Detect which cell encompasses the target text, then output its (x, y) center coordinate. 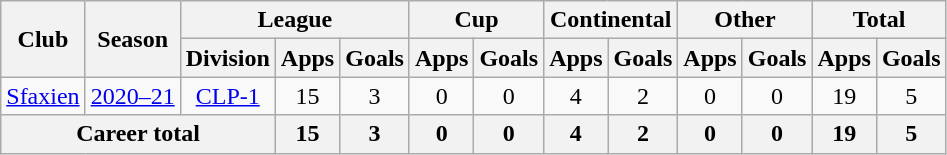
Cup (476, 20)
Season (132, 39)
Division (228, 58)
Other (745, 20)
2020–21 (132, 96)
CLP-1 (228, 96)
Club (43, 39)
Continental (611, 20)
Total (879, 20)
Career total (138, 134)
League (294, 20)
Sfaxien (43, 96)
